Detect which cell encompasses the target text, then output its [x, y] center coordinate. 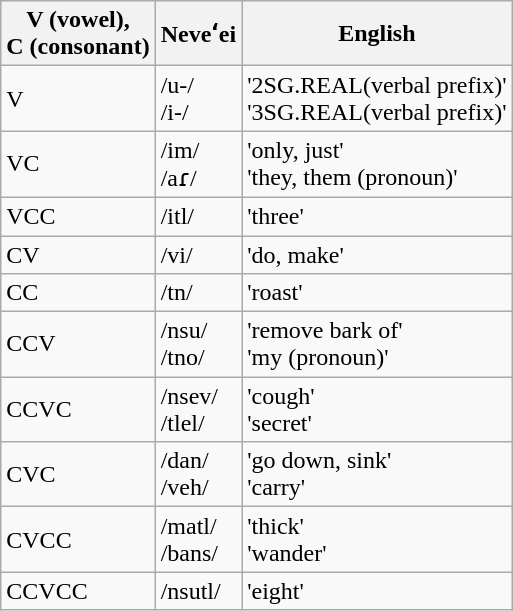
'only, just''they, them (pronoun)' [377, 164]
Neveʻei [198, 34]
'roast' [377, 293]
/nsutl/ [198, 591]
/im//aɾ/ [198, 164]
CVC [78, 474]
'do, make' [377, 255]
'2SG.REAL(verbal prefix)''3SG.REAL(verbal prefix)' [377, 98]
/nsev//tlel/ [198, 410]
/itl/ [198, 216]
V (vowel),C (consonant) [78, 34]
/vi/ [198, 255]
'cough''secret' [377, 410]
/dan//veh/ [198, 474]
VCC [78, 216]
CCVCC [78, 591]
'thick''wander' [377, 540]
'three' [377, 216]
/u-//i-/ [198, 98]
'go down, sink''carry' [377, 474]
'eight' [377, 591]
CV [78, 255]
/matl//bans/ [198, 540]
VC [78, 164]
CC [78, 293]
English [377, 34]
/nsu//tno/ [198, 344]
CCV [78, 344]
CVCC [78, 540]
V [78, 98]
CCVC [78, 410]
/tn/ [198, 293]
'remove bark of''my (pronoun)' [377, 344]
